Provide the [x, y] coordinate of the cell's center where the given text is located.  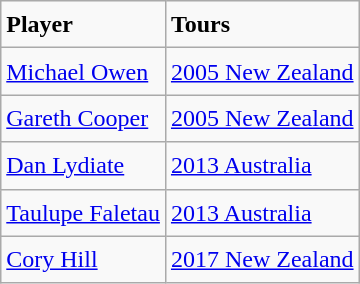
Michael Owen [84, 72]
Gareth Cooper [84, 118]
Dan Lydiate [84, 166]
Cory Hill [84, 260]
2017 New Zealand [262, 260]
Player [84, 24]
Tours [262, 24]
Taulupe Faletau [84, 212]
